Identify which cell holds the provided text, then report its [X, Y] central coordinate. 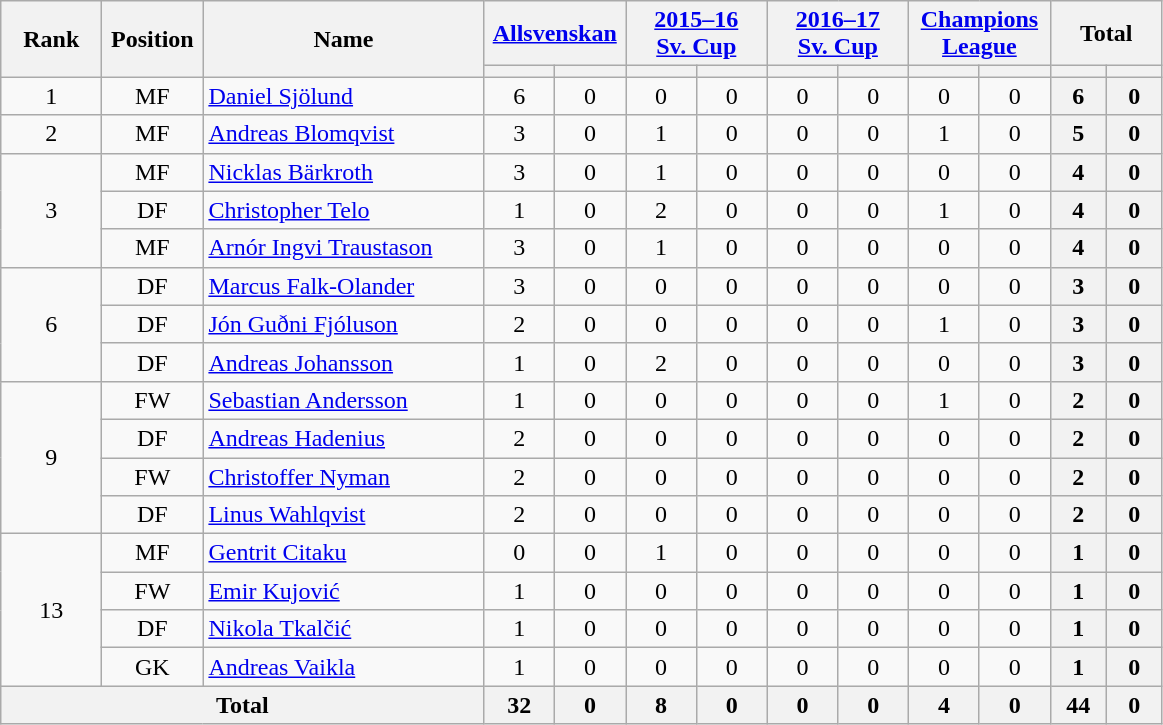
Champions League [980, 34]
2016–17Sv. Cup [838, 34]
Christoffer Nyman [344, 477]
Marcus Falk-Olander [344, 286]
Jón Guðni Fjóluson [344, 324]
44 [1078, 705]
Emir Kujović [344, 591]
Sebastian Andersson [344, 400]
Andreas Blomqvist [344, 134]
Linus Wahlqvist [344, 515]
Rank [52, 39]
Nicklas Bärkroth [344, 172]
Andreas Johansson [344, 362]
32 [520, 705]
Gentrit Citaku [344, 553]
2015–16Sv. Cup [697, 34]
Andreas Vaikla [344, 667]
GK [152, 667]
Daniel Sjölund [344, 96]
Christopher Telo [344, 210]
5 [1078, 134]
Nikola Tkalčić [344, 629]
9 [52, 457]
Arnór Ingvi Traustason [344, 248]
8 [662, 705]
13 [52, 610]
Position [152, 39]
Andreas Hadenius [344, 438]
Name [344, 39]
Allsvenskan [555, 34]
